Detect which cell encompasses the target text, then output its (X, Y) center coordinate. 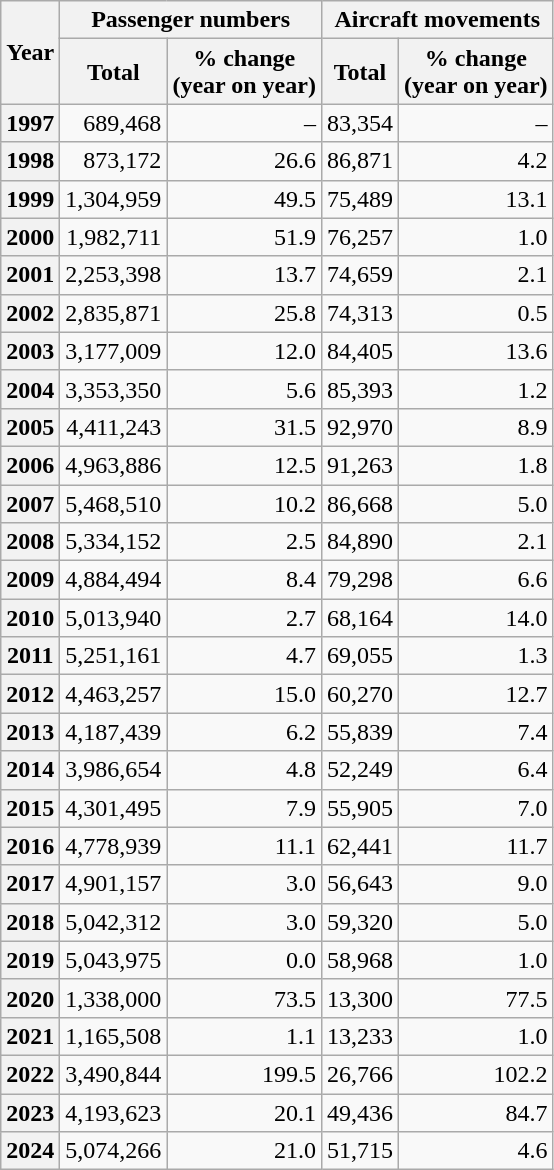
62,441 (360, 846)
5,042,312 (114, 922)
2016 (30, 846)
51.9 (244, 237)
2021 (30, 1036)
85,393 (360, 389)
58,968 (360, 960)
1,165,508 (114, 1036)
49.5 (244, 199)
6.2 (244, 732)
77.5 (476, 998)
2022 (30, 1074)
2018 (30, 922)
2017 (30, 884)
74,659 (360, 275)
2.5 (244, 542)
1,982,711 (114, 237)
92,970 (360, 427)
5,074,266 (114, 1151)
76,257 (360, 237)
8.9 (476, 427)
14.0 (476, 618)
73.5 (244, 998)
12.5 (244, 465)
3,490,844 (114, 1074)
13.7 (244, 275)
74,313 (360, 313)
689,468 (114, 123)
4.6 (476, 1151)
2014 (30, 770)
60,270 (360, 694)
12.7 (476, 694)
9.0 (476, 884)
2024 (30, 1151)
75,489 (360, 199)
4,301,495 (114, 808)
4.2 (476, 161)
4,187,439 (114, 732)
1998 (30, 161)
7.0 (476, 808)
26,766 (360, 1074)
1,304,959 (114, 199)
26.6 (244, 161)
86,871 (360, 161)
2004 (30, 389)
52,249 (360, 770)
873,172 (114, 161)
13.1 (476, 199)
10.2 (244, 503)
7.9 (244, 808)
2008 (30, 542)
2003 (30, 351)
2000 (30, 237)
2012 (30, 694)
12.0 (244, 351)
2009 (30, 580)
2002 (30, 313)
Aircraft movements (437, 20)
1.8 (476, 465)
13,233 (360, 1036)
13,300 (360, 998)
4,193,623 (114, 1113)
2011 (30, 656)
21.0 (244, 1151)
4,901,157 (114, 884)
6.6 (476, 580)
2020 (30, 998)
2005 (30, 427)
2,253,398 (114, 275)
3,177,009 (114, 351)
4.7 (244, 656)
1,338,000 (114, 998)
0.5 (476, 313)
102.2 (476, 1074)
4,884,494 (114, 580)
56,643 (360, 884)
5,468,510 (114, 503)
3,986,654 (114, 770)
7.4 (476, 732)
5.6 (244, 389)
4,963,886 (114, 465)
86,668 (360, 503)
2013 (30, 732)
4,411,243 (114, 427)
11.1 (244, 846)
2,835,871 (114, 313)
1.2 (476, 389)
84.7 (476, 1113)
69,055 (360, 656)
84,890 (360, 542)
Year (30, 52)
31.5 (244, 427)
2015 (30, 808)
4,463,257 (114, 694)
59,320 (360, 922)
20.1 (244, 1113)
2019 (30, 960)
51,715 (360, 1151)
3,353,350 (114, 389)
4,778,939 (114, 846)
79,298 (360, 580)
1.3 (476, 656)
55,839 (360, 732)
55,905 (360, 808)
8.4 (244, 580)
1999 (30, 199)
5,013,940 (114, 618)
2007 (30, 503)
Passenger numbers (191, 20)
25.8 (244, 313)
1997 (30, 123)
5,251,161 (114, 656)
84,405 (360, 351)
11.7 (476, 846)
1.1 (244, 1036)
6.4 (476, 770)
5,043,975 (114, 960)
2006 (30, 465)
13.6 (476, 351)
2023 (30, 1113)
91,263 (360, 465)
83,354 (360, 123)
2010 (30, 618)
49,436 (360, 1113)
2.7 (244, 618)
15.0 (244, 694)
199.5 (244, 1074)
2001 (30, 275)
5,334,152 (114, 542)
4.8 (244, 770)
0.0 (244, 960)
68,164 (360, 618)
